Provide the (X, Y) coordinate of the cell's center where the given text is located.  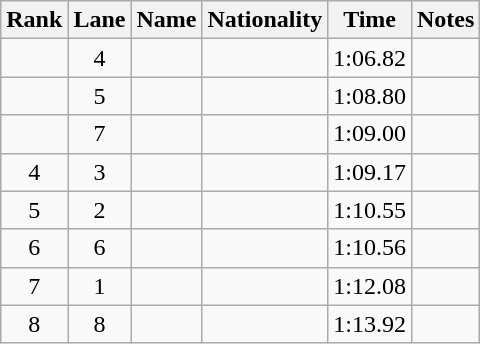
Lane (100, 20)
1:10.56 (370, 248)
1:13.92 (370, 324)
1 (100, 286)
1:09.17 (370, 172)
Notes (445, 20)
Rank (34, 20)
1:08.80 (370, 96)
Name (166, 20)
2 (100, 210)
3 (100, 172)
1:09.00 (370, 134)
1:06.82 (370, 58)
Time (370, 20)
1:10.55 (370, 210)
Nationality (265, 20)
1:12.08 (370, 286)
